Determine the (x, y) coordinate at the center of the cell enclosing the given text.  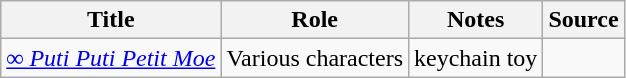
Role (315, 20)
∞ Puti Puti Petit Moe (111, 58)
Title (111, 20)
Source (584, 20)
Notes (476, 20)
Various characters (315, 58)
keychain toy (476, 58)
